Extract the [X, Y] coordinate from the center of the cell holding the provided text.  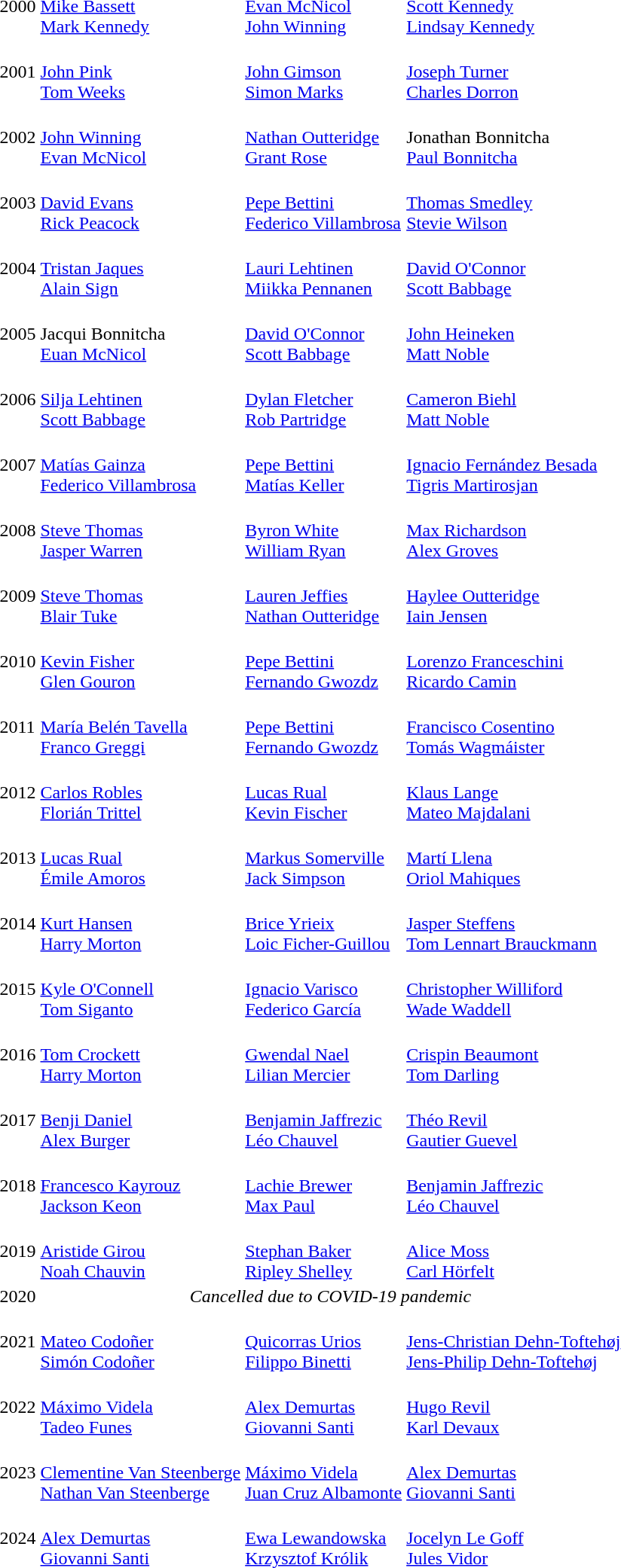
Nathan OutteridgeGrant Rose [324, 137]
Clementine Van SteenbergeNathan Van Steenberge [140, 1472]
Lachie BrewerMax Paul [324, 1185]
John WinningEvan McNicol [140, 137]
Aristide GirouNoah Chauvin [140, 1251]
Brice YrieixLoic Ficher-Guillou [324, 923]
Matías GainzaFederico Villambrosa [140, 465]
Quicorras UriosFilippo Binetti [324, 1341]
Benji DanielAlex Burger [140, 1120]
Ignacio VariscoFederico García [324, 989]
Máximo VidelaTadeo Funes [140, 1407]
John PinkTom Weeks [140, 72]
Tristan JaquesAlain Sign [140, 268]
Kyle O'ConnellTom Siganto [140, 989]
Dylan FletcherRob Partridge [324, 399]
Lauri LehtinenMiikka Pennanen [324, 268]
Stephan BakerRipley Shelley [324, 1251]
Byron WhiteWilliam Ryan [324, 530]
María Belén TavellaFranco Greggi [140, 727]
Steve ThomasBlair Tuke [140, 596]
Lucas RualÉmile Amoros [140, 858]
Mateo CodoñerSimón Codoñer [140, 1341]
Jacqui BonnitchaEuan McNicol [140, 334]
Lucas RualKevin Fischer [324, 792]
Silja LehtinenScott Babbage [140, 399]
Carlos RoblesFlorián Trittel [140, 792]
Kurt HansenHarry Morton [140, 923]
Alex DemurtasGiovanni Santi [324, 1407]
Tom CrockettHarry Morton [140, 1054]
Benjamin JaffrezicLéo Chauvel [324, 1120]
Kevin FisherGlen Gouron [140, 661]
Pepe BettiniFederico Villambrosa [324, 203]
Steve ThomasJasper Warren [140, 530]
Máximo VidelaJuan Cruz Albamonte [324, 1472]
Pepe BettiniMatías Keller [324, 465]
David O'ConnorScott Babbage [324, 334]
Markus SomervilleJack Simpson [324, 858]
David EvansRick Peacock [140, 203]
John GimsonSimon Marks [324, 72]
Lauren JeffiesNathan Outteridge [324, 596]
Francesco KayrouzJackson Keon [140, 1185]
Gwendal NaelLilian Mercier [324, 1054]
